From the cell containing the given text, extract its center point as (X, Y) coordinate. 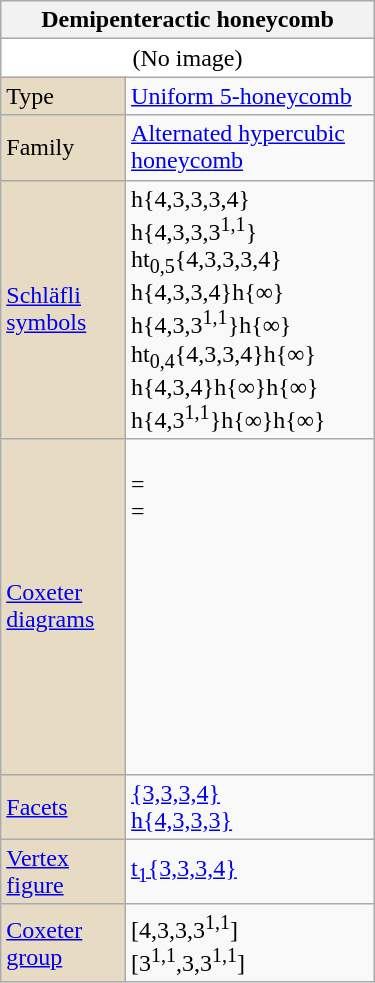
Vertex figure (64, 872)
Facets (64, 806)
t1{3,3,3,4} (250, 872)
h{4,3,3,3,4}h{4,3,3,31,1}ht0,5{4,3,3,3,4}h{4,3,3,4}h{∞}h{4,3,31,1}h{∞}ht0,4{4,3,3,4}h{∞}h{4,3,4}h{∞}h{∞}h{4,31,1}h{∞}h{∞} (250, 310)
Type (64, 96)
Alternated hypercubic honeycomb (250, 148)
[4,3,3,31,1] [31,1,3,31,1] (250, 943)
Coxeter group (64, 943)
Family (64, 148)
= = (250, 606)
Demipenteractic honeycomb (188, 20)
Schläfli symbols (64, 310)
{3,3,3,4} h{4,3,3,3} (250, 806)
Coxeter diagrams (64, 606)
(No image) (188, 58)
Uniform 5-honeycomb (250, 96)
